Return (x, y) of the center of cell containing provided text 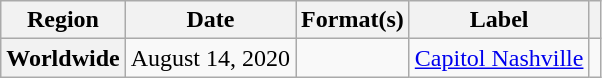
Region (63, 20)
Date (210, 20)
Label (499, 20)
Format(s) (353, 20)
Capitol Nashville (499, 58)
August 14, 2020 (210, 58)
Worldwide (63, 58)
